Provide the (x, y) coordinate of the cell's center where the given text is located.  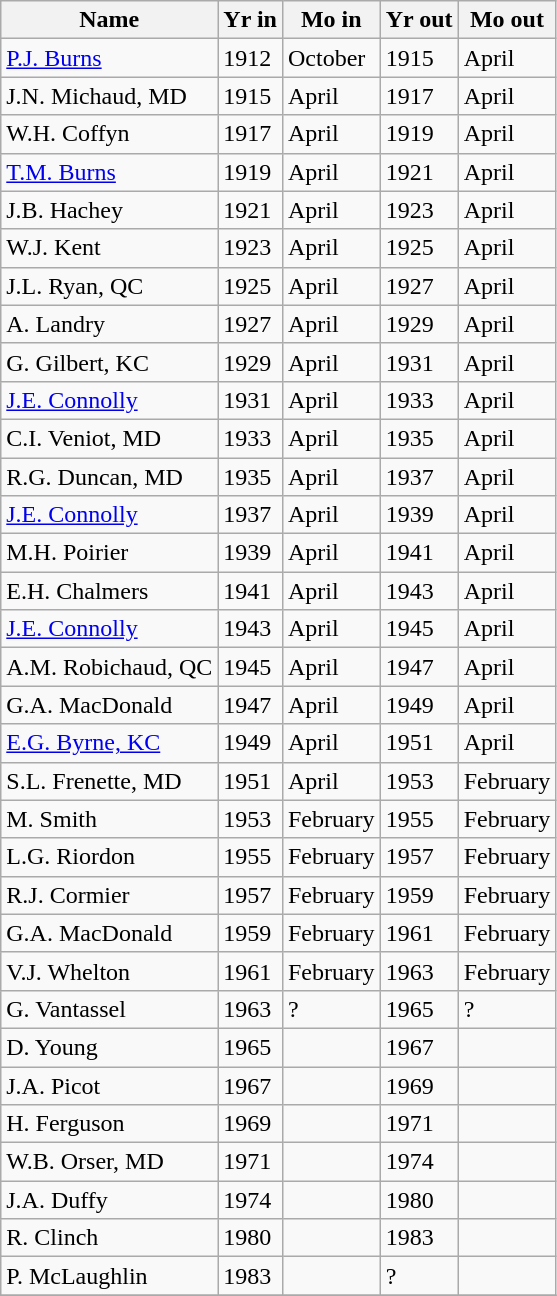
R.J. Cormier (110, 895)
S.L. Frenette, MD (110, 781)
Mo in (331, 20)
Yr out (419, 20)
J.N. Michaud, MD (110, 96)
A.M. Robichaud, QC (110, 667)
V.J. Whelton (110, 971)
D. Young (110, 1047)
G. Gilbert, KC (110, 362)
1912 (250, 58)
E.G. Byrne, KC (110, 743)
L.G. Riordon (110, 857)
J.A. Picot (110, 1085)
A. Landry (110, 324)
W.H. Coffyn (110, 134)
Yr in (250, 20)
J.L. Ryan, QC (110, 286)
October (331, 58)
Name (110, 20)
M.H. Poirier (110, 553)
W.J. Kent (110, 248)
T.M. Burns (110, 172)
R. Clinch (110, 1238)
C.I. Veniot, MD (110, 438)
G. Vantassel (110, 1009)
J.B. Hachey (110, 210)
H. Ferguson (110, 1124)
W.B. Orser, MD (110, 1162)
P.J. Burns (110, 58)
R.G. Duncan, MD (110, 477)
J.A. Duffy (110, 1200)
Mo out (507, 20)
E.H. Chalmers (110, 591)
M. Smith (110, 819)
P. McLaughlin (110, 1276)
